Pinpoint the cell where the given text exists, returning its [X, Y] midpoint coordinate. 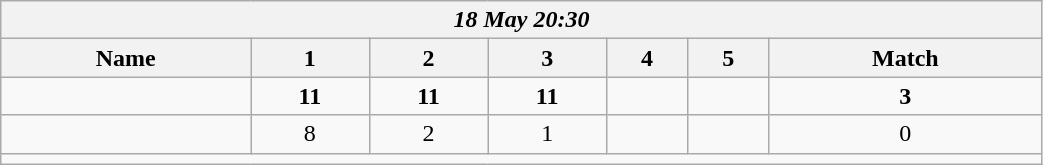
5 [728, 58]
4 [648, 58]
0 [906, 134]
18 May 20:30 [522, 20]
Name [126, 58]
8 [310, 134]
Match [906, 58]
